Locate the cell with the specified text and output its (x, y) center coordinate. 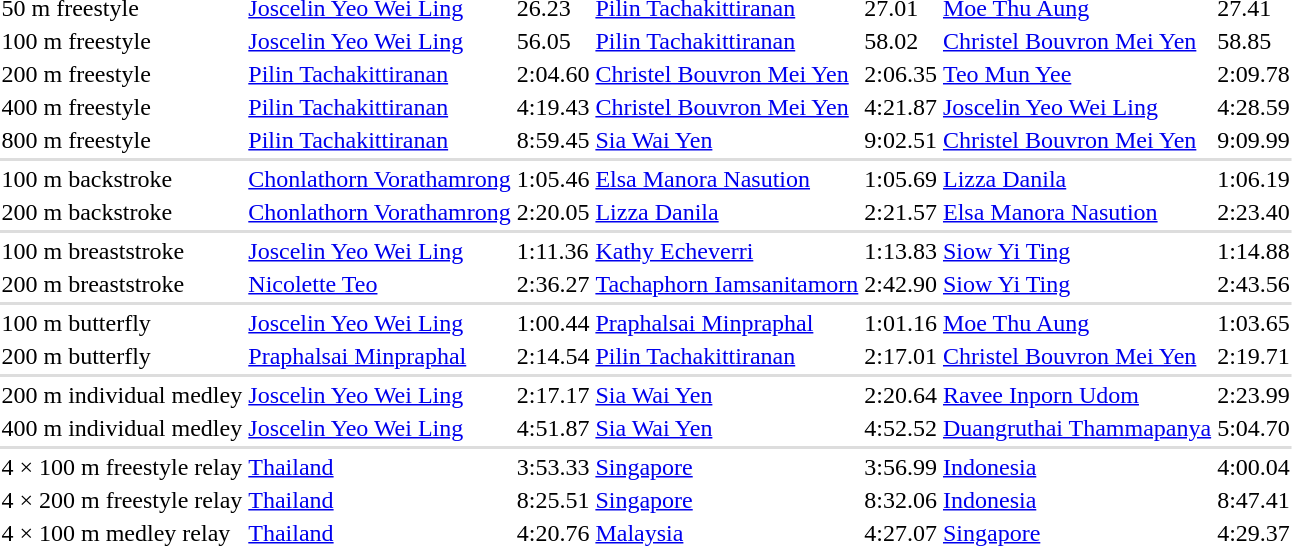
1:06.19 (1254, 179)
1:05.46 (553, 179)
4 × 200 m freestyle relay (122, 500)
1:00.44 (553, 323)
4:00.04 (1254, 467)
5:04.70 (1254, 428)
Ravee Inporn Udom (1076, 395)
100 m breaststroke (122, 251)
3:53.33 (553, 467)
2:14.54 (553, 356)
8:25.51 (553, 500)
Nicolette Teo (380, 284)
800 m freestyle (122, 140)
4:28.59 (1254, 107)
200 m butterfly (122, 356)
56.05 (553, 41)
2:20.64 (901, 395)
2:06.35 (901, 74)
2:23.40 (1254, 212)
2:42.90 (901, 284)
1:03.65 (1254, 323)
58.85 (1254, 41)
400 m freestyle (122, 107)
Tachaphorn Iamsanitamorn (727, 284)
4:52.52 (901, 428)
200 m freestyle (122, 74)
1:14.88 (1254, 251)
Kathy Echeverri (727, 251)
2:04.60 (553, 74)
58.02 (901, 41)
100 m backstroke (122, 179)
2:17.17 (553, 395)
200 m individual medley (122, 395)
2:23.99 (1254, 395)
2:19.71 (1254, 356)
4 × 100 m freestyle relay (122, 467)
1:01.16 (901, 323)
Moe Thu Aung (1076, 323)
400 m individual medley (122, 428)
2:43.56 (1254, 284)
8:32.06 (901, 500)
2:17.01 (901, 356)
9:02.51 (901, 140)
1:11.36 (553, 251)
200 m backstroke (122, 212)
Teo Mun Yee (1076, 74)
1:05.69 (901, 179)
8:47.41 (1254, 500)
2:09.78 (1254, 74)
200 m breaststroke (122, 284)
1:13.83 (901, 251)
100 m freestyle (122, 41)
3:56.99 (901, 467)
2:36.27 (553, 284)
4:19.43 (553, 107)
4:51.87 (553, 428)
Duangruthai Thammapanya (1076, 428)
2:21.57 (901, 212)
8:59.45 (553, 140)
2:20.05 (553, 212)
9:09.99 (1254, 140)
100 m butterfly (122, 323)
4:21.87 (901, 107)
